Determine the (X, Y) coordinate at the center of the cell enclosing the given text.  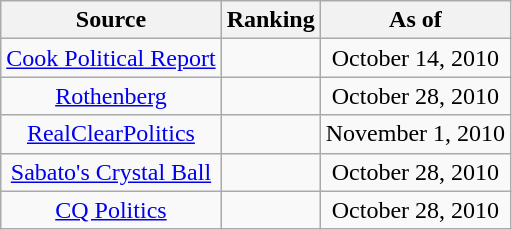
Cook Political Report (111, 58)
Source (111, 20)
Rothenberg (111, 96)
As of (415, 20)
Ranking (270, 20)
October 14, 2010 (415, 58)
RealClearPolitics (111, 134)
CQ Politics (111, 210)
Sabato's Crystal Ball (111, 172)
November 1, 2010 (415, 134)
